Search for the cell housing the specified text and yield its [X, Y] center coordinate. 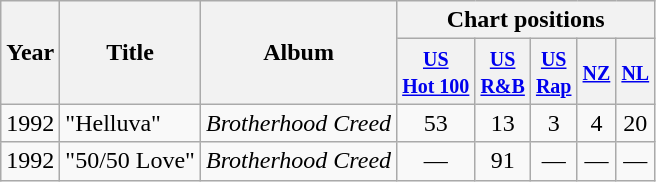
NZ [596, 72]
Chart positions [526, 20]
4 [596, 123]
USR&B [503, 72]
Year [30, 52]
Title [130, 52]
13 [503, 123]
3 [554, 123]
53 [436, 123]
USRap [554, 72]
USHot 100 [436, 72]
Album [298, 52]
91 [503, 161]
"Helluva" [130, 123]
"50/50 Love" [130, 161]
20 [636, 123]
NL [636, 72]
